Return the [X, Y] coordinate for the center point of the cell that contains the specified text.  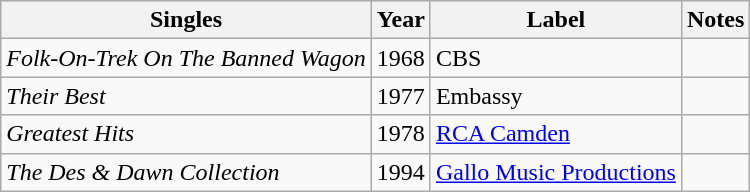
CBS [556, 58]
RCA Camden [556, 134]
Greatest Hits [186, 134]
1994 [400, 172]
Label [556, 20]
Folk-On-Trek On The Banned Wagon [186, 58]
Their Best [186, 96]
1978 [400, 134]
Year [400, 20]
Singles [186, 20]
Notes [715, 20]
The Des & Dawn Collection [186, 172]
Embassy [556, 96]
1968 [400, 58]
1977 [400, 96]
Gallo Music Productions [556, 172]
